For the text-containing cell, return its midpoint in [x, y] coordinate format. 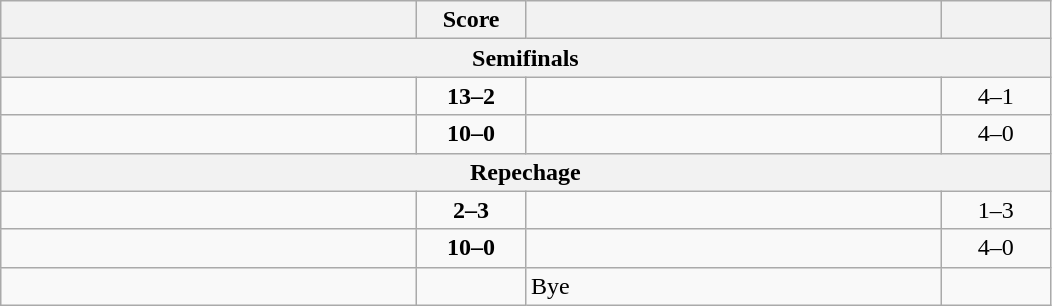
Score [472, 20]
2–3 [472, 210]
Repechage [526, 172]
4–1 [996, 96]
13–2 [472, 96]
1–3 [996, 210]
Semifinals [526, 58]
Bye [733, 286]
